Extract the (X, Y) coordinate from the center of the cell holding the provided text.  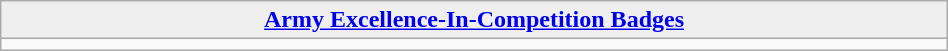
Army Excellence-In-Competition Badges (474, 20)
